Find where the given text appears and provide that cell's center as (x, y) coordinate. 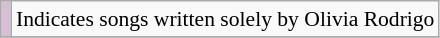
Indicates songs written solely by Olivia Rodrigo (226, 19)
